Output the (x, y) coordinate of the center of the cell containing the given text.  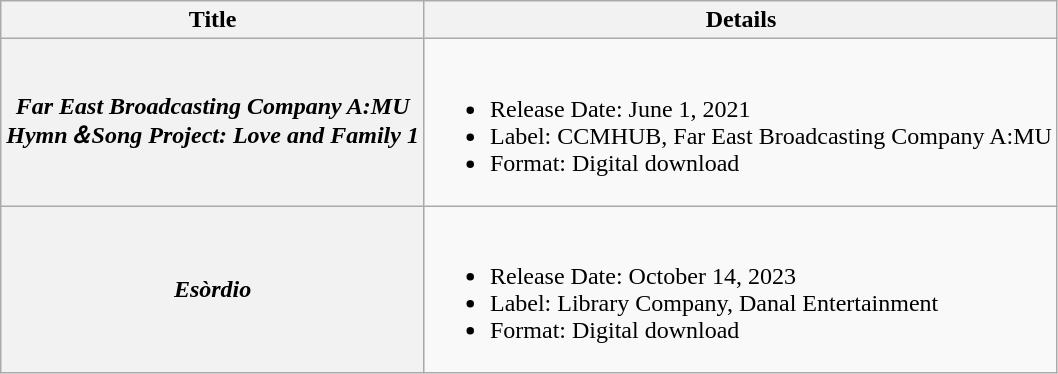
Title (213, 20)
Release Date: October 14, 2023Label: Library Company, Danal EntertainmentFormat: Digital download (740, 290)
Esòrdio (213, 290)
Far East Broadcasting Company A:MUHymn＆Song Project: Love and Family 1 (213, 122)
Release Date: June 1, 2021Label: CCMHUB, Far East Broadcasting Company A:MUFormat: Digital download (740, 122)
Details (740, 20)
